Capture the cell that displays the provided text and extract its (X, Y) central coordinate. 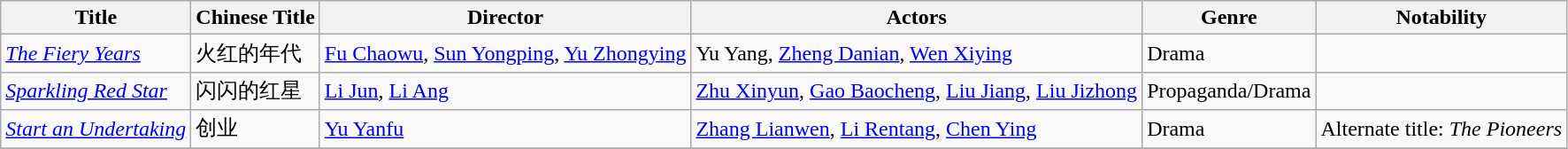
Yu Yang, Zheng Danian, Wen Xiying (917, 53)
火红的年代 (256, 53)
闪闪的红星 (256, 90)
Director (505, 18)
创业 (256, 129)
Alternate title: The Pioneers (1441, 129)
Li Jun, Li Ang (505, 90)
The Fiery Years (96, 53)
Chinese Title (256, 18)
Zhu Xinyun, Gao Baocheng, Liu Jiang, Liu Jizhong (917, 90)
Propaganda/Drama (1229, 90)
Zhang Lianwen, Li Rentang, Chen Ying (917, 129)
Genre (1229, 18)
Sparkling Red Star (96, 90)
Yu Yanfu (505, 129)
Actors (917, 18)
Title (96, 18)
Start an Undertaking (96, 129)
Fu Chaowu, Sun Yongping, Yu Zhongying (505, 53)
Notability (1441, 18)
